Find where the given text appears and provide that cell's center as [x, y] coordinate. 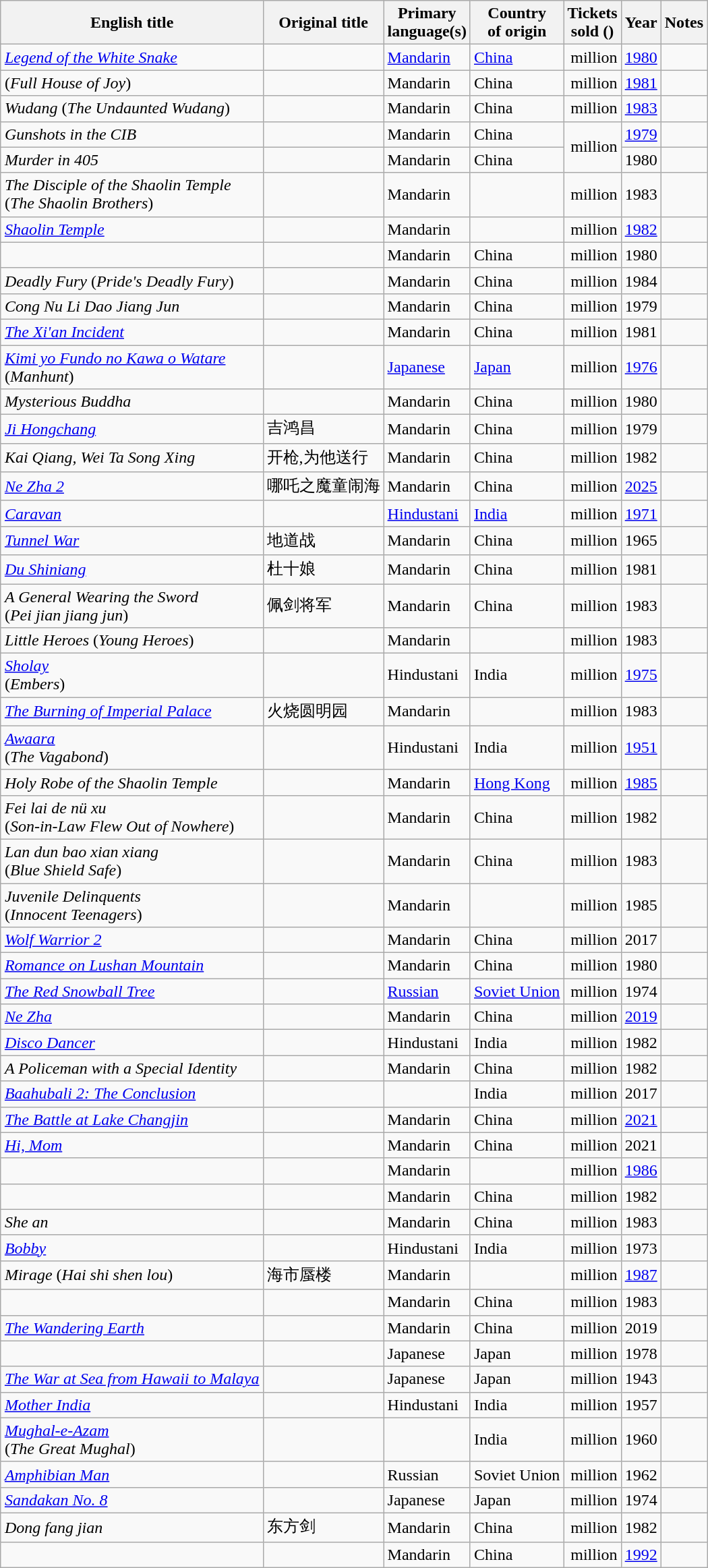
1984 [641, 281]
Deadly Fury (Pride's Deadly Fury) [132, 281]
A General Wearing the Sword (Pei jian jiang jun) [132, 606]
Mother India [132, 1405]
Ticketssold () [592, 23]
She an [132, 1222]
Mughal-e-Azam (The Great Mughal) [132, 1439]
The Xi'an Incident [132, 332]
Romance on Lushan Mountain [132, 966]
The Burning of Imperial Palace [132, 712]
1943 [641, 1379]
Ne Zha 2 [132, 487]
Awaara (The Vagabond) [132, 747]
Kimi yo Fundo no Kawa o Watare (Manhunt) [132, 367]
Little Heroes (Young Heroes) [132, 641]
杜十娘 [324, 569]
The War at Sea from Hawaii to Malaya [132, 1379]
1965 [641, 541]
Holy Robe of the Shaolin Temple [132, 782]
Kai Qiang, Wei Ta Song Xing [132, 457]
Fei lai de nü xu (Son-in-Law Flew Out of Nowhere) [132, 817]
1986 [641, 1171]
Amphibian Man [132, 1474]
地道战 [324, 541]
1971 [641, 513]
Mysterious Buddha [132, 402]
Disco Dancer [132, 1043]
2025 [641, 487]
Gunshots in the CIB [132, 134]
The Wandering Earth [132, 1328]
1992 [641, 1555]
东方剑 [324, 1527]
Wudang (The Undaunted Wudang) [132, 109]
(Full House of Joy) [132, 83]
Hi, Mom [132, 1145]
Ne Zha [132, 1017]
佩剑将军 [324, 606]
Legend of the White Snake [132, 57]
1978 [641, 1354]
Sholay (Embers) [132, 676]
1976 [641, 367]
Cong Nu Li Dao Jiang Jun [132, 306]
Murder in 405 [132, 160]
火烧圆明园 [324, 712]
1957 [641, 1405]
1975 [641, 676]
A Policeman with a Special Identity [132, 1068]
Sandakan No. 8 [132, 1500]
Tunnel War [132, 541]
The Red Snowball Tree [132, 991]
1960 [641, 1439]
Primarylanguage(s) [427, 23]
Mirage (Hai shi shen lou) [132, 1275]
Juvenile Delinquents (Innocent Teenagers) [132, 905]
The Battle at Lake Changjin [132, 1120]
Shaolin Temple [132, 229]
1987 [641, 1275]
Notes [684, 23]
Hong Kong [517, 782]
Du Shiniang [132, 569]
1962 [641, 1474]
海市蜃楼 [324, 1275]
Lan dun bao xian xiang (Blue Shield Safe) [132, 861]
1973 [641, 1248]
1951 [641, 747]
开枪,为他送行 [324, 457]
吉鸿昌 [324, 429]
English title [132, 23]
Baahubali 2: The Conclusion [132, 1094]
Countryof origin [517, 23]
Bobby [132, 1248]
Year [641, 23]
Dong fang jian [132, 1527]
哪吒之魔童闹海 [324, 487]
The Disciple of the Shaolin Temple (The Shaolin Brothers) [132, 194]
Original title [324, 23]
Ji Hongchang [132, 429]
Caravan [132, 513]
Wolf Warrior 2 [132, 940]
